For the text-containing cell, return its midpoint in (x, y) coordinate format. 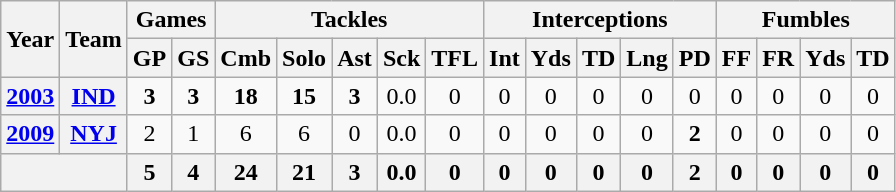
Solo (304, 58)
15 (304, 96)
PD (694, 58)
18 (246, 96)
NYJ (94, 134)
Cmb (246, 58)
Fumbles (806, 20)
Sck (401, 58)
2009 (30, 134)
FR (778, 58)
Year (30, 39)
Int (505, 58)
1 (194, 134)
GP (149, 58)
21 (304, 172)
TFL (455, 58)
Lng (647, 58)
2003 (30, 96)
IND (94, 96)
4 (194, 172)
Tackles (350, 20)
FF (736, 58)
24 (246, 172)
Ast (355, 58)
Team (94, 39)
GS (194, 58)
Games (170, 20)
Interceptions (600, 20)
5 (149, 172)
